For the text-containing cell, return its midpoint in (X, Y) coordinate format. 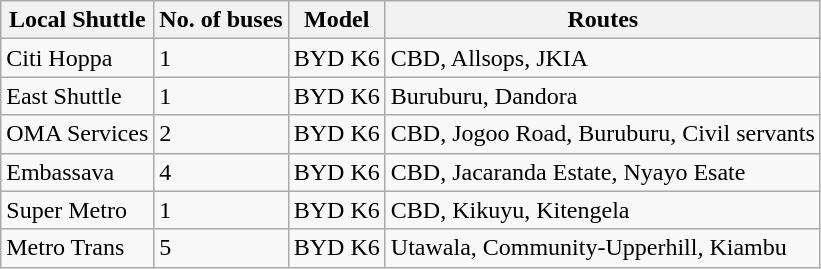
5 (221, 248)
CBD, Kikuyu, Kitengela (602, 210)
No. of buses (221, 20)
Citi Hoppa (78, 58)
OMA Services (78, 134)
CBD, Allsops, JKIA (602, 58)
East Shuttle (78, 96)
CBD, Jogoo Road, Buruburu, Civil servants (602, 134)
Embassava (78, 172)
Routes (602, 20)
Buruburu, Dandora (602, 96)
CBD, Jacaranda Estate, Nyayo Esate (602, 172)
Local Shuttle (78, 20)
Model (336, 20)
2 (221, 134)
Utawala, Community-Upperhill, Kiambu (602, 248)
4 (221, 172)
Metro Trans (78, 248)
Super Metro (78, 210)
